Extract the [x, y] coordinate from the center of the cell holding the provided text.  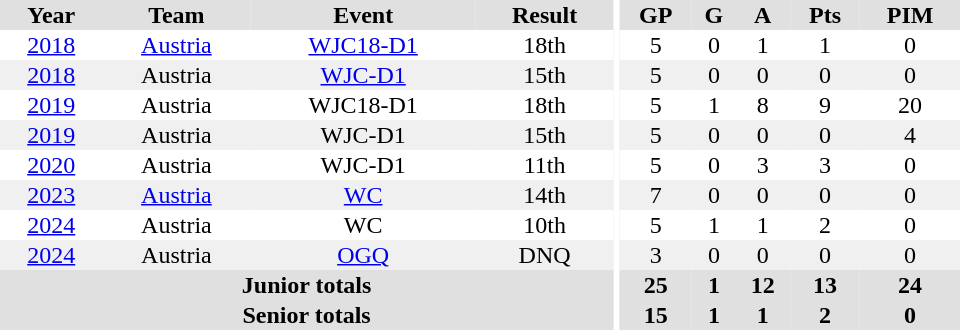
Result [544, 15]
2023 [51, 195]
12 [763, 285]
Junior totals [306, 285]
Senior totals [306, 315]
14th [544, 195]
DNQ [544, 255]
24 [910, 285]
4 [910, 135]
GP [656, 15]
9 [825, 105]
Pts [825, 15]
15 [656, 315]
Event [363, 15]
13 [825, 285]
2020 [51, 165]
PIM [910, 15]
7 [656, 195]
Year [51, 15]
A [763, 15]
20 [910, 105]
OGQ [363, 255]
8 [763, 105]
G [714, 15]
25 [656, 285]
Team [176, 15]
11th [544, 165]
10th [544, 225]
